Output the [X, Y] coordinate of the center of the cell containing the given text.  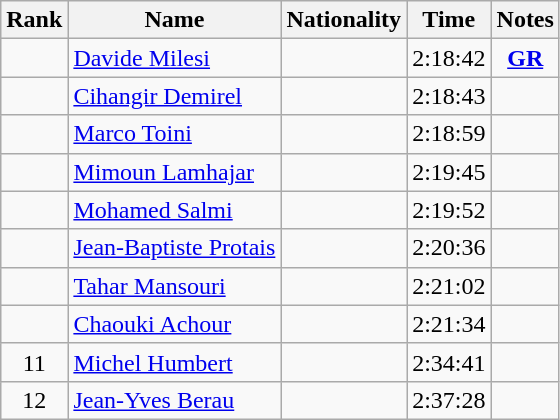
Mimoun Lamhajar [174, 172]
11 [34, 362]
Marco Toini [174, 134]
Notes [525, 20]
2:20:36 [449, 248]
2:19:52 [449, 210]
Michel Humbert [174, 362]
Mohamed Salmi [174, 210]
Name [174, 20]
2:34:41 [449, 362]
12 [34, 400]
2:37:28 [449, 400]
Tahar Mansouri [174, 286]
2:18:59 [449, 134]
Jean-Baptiste Protais [174, 248]
Jean-Yves Berau [174, 400]
Chaouki Achour [174, 324]
2:18:43 [449, 96]
Rank [34, 20]
Nationality [344, 20]
2:19:45 [449, 172]
Davide Milesi [174, 58]
2:21:02 [449, 286]
GR [525, 58]
Time [449, 20]
Cihangir Demirel [174, 96]
2:18:42 [449, 58]
2:21:34 [449, 324]
